For the text-containing cell, return its midpoint in (x, y) coordinate format. 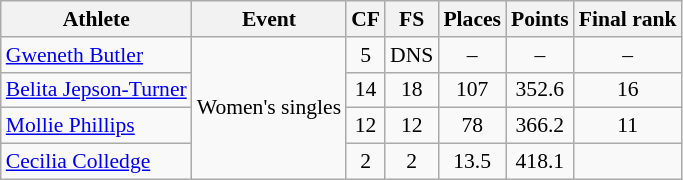
352.6 (540, 90)
5 (366, 55)
FS (412, 19)
78 (472, 126)
Gweneth Butler (96, 55)
Cecilia Colledge (96, 162)
14 (366, 90)
Athlete (96, 19)
13.5 (472, 162)
Event (269, 19)
366.2 (540, 126)
418.1 (540, 162)
Points (540, 19)
Final rank (628, 19)
CF (366, 19)
18 (412, 90)
16 (628, 90)
107 (472, 90)
Belita Jepson-Turner (96, 90)
Mollie Phillips (96, 126)
Places (472, 19)
11 (628, 126)
Women's singles (269, 108)
DNS (412, 55)
